From the cell containing the given text, extract its center point as [X, Y] coordinate. 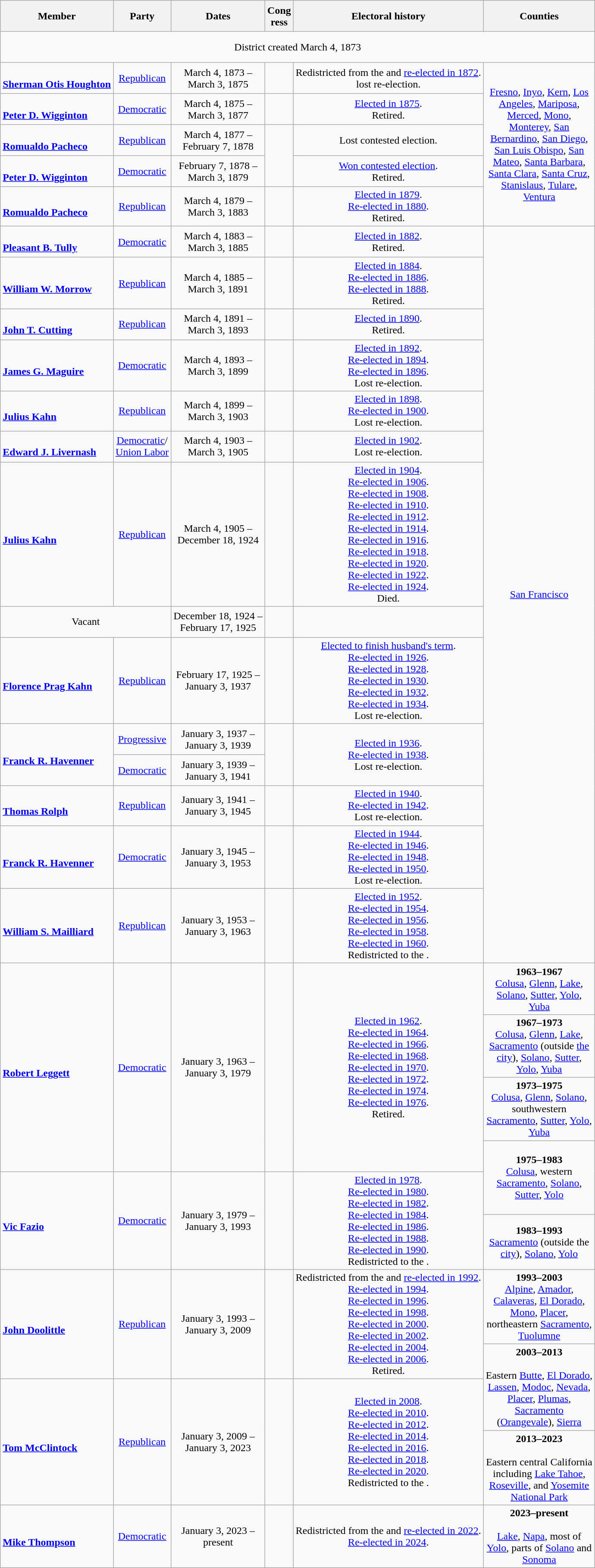
January 3, 1937 –January 3, 1939 [218, 739]
Tom McClintock [57, 1442]
1967–1973Colusa, Glenn, Lake, Sacramento (outside the city), Solano, Sutter, Yolo, Yuba [539, 1046]
John T. Cutting [57, 324]
Pleasant B. Tully [57, 242]
District created March 4, 1873 [297, 47]
Progressive [142, 739]
Counties [539, 16]
March 4, 1883 –March 3, 1885 [218, 242]
Elected in 1884.Re-elected in 1886.Re-elected in 1888.Retired. [388, 283]
March 4, 1903 –March 3, 1905 [218, 446]
1993–2003Alpine, Amador, Calaveras, El Dorado, Mono, Placer, northeastern Sacramento, Tuolumne [539, 1307]
Mike Thompson [57, 1537]
Elected in 1940.Re-elected in 1942.Lost re-election. [388, 806]
Elected in 1936.Re-elected in 1938.Lost re-election. [388, 755]
Member [57, 16]
March 4, 1877 –February 7, 1878 [218, 140]
Congress [279, 16]
March 4, 1899 –March 3, 1903 [218, 411]
Elected in 1879.Re-elected in 1880.Retired. [388, 207]
Elected to finish husband's term.Re-elected in 1926.Re-elected in 1928.Re-elected in 1930.Re-elected in 1932.Re-elected in 1934.Lost re-election. [388, 681]
2003–2013Eastern Butte, El Dorado, Lassen, Modoc, Nevada, Placer, Plumas, Sacramento (Orangevale), Sierra [539, 1387]
William W. Morrow [57, 283]
February 7, 1878 –March 3, 1879 [218, 171]
Elected in 1890.Retired. [388, 324]
Vic Fazio [57, 1220]
Dates [218, 16]
Elected in 1875.Retired. [388, 109]
William S. Mailliard [57, 925]
Lost contested election. [388, 140]
January 3, 2023 – present [218, 1537]
1983–1993Sacramento (outside the city), Solano, Yolo [539, 1242]
March 4, 1875 –March 3, 1877 [218, 109]
Elected in 1898.Re-elected in 1900.Lost re-election. [388, 411]
Edward J. Livernash [57, 446]
January 3, 2009 –January 3, 2023 [218, 1442]
Won contested election.Retired. [388, 171]
1963–1967Colusa, Glenn, Lake, Solano, Sutter, Yolo, Yuba [539, 988]
January 3, 1979 –January 3, 1993 [218, 1220]
Redistricted from the and re-elected in 1872.lost re-election. [388, 78]
January 3, 1963 –January 3, 1979 [218, 1067]
January 3, 1939 –January 3, 1941 [218, 770]
March 4, 1873 –March 3, 1875 [218, 78]
March 4, 1905 –December 18, 1924 [218, 534]
Thomas Rolph [57, 806]
March 4, 1879 –March 3, 1883 [218, 207]
Electoral history [388, 16]
1975–1983Colusa, western Sacramento, Solano, Sutter, Yolo [539, 1177]
Vacant [86, 622]
John Doolittle [57, 1324]
Elected in 1882.Retired. [388, 242]
Florence Prag Kahn [57, 681]
December 18, 1924 –February 17, 1925 [218, 622]
January 3, 1941 –January 3, 1945 [218, 806]
Democratic/Union Labor [142, 446]
Elected in 1892.Re-elected in 1894.Re-elected in 1896.Lost re-election. [388, 366]
Elected in 1902.Lost re-election. [388, 446]
James G. Maguire [57, 366]
Sherman Otis Houghton [57, 78]
2023–presentLake, Napa, most of Yolo, parts of Solano and Sonoma [539, 1537]
February 17, 1925 –January 3, 1937 [218, 681]
1973–1975Colusa, Glenn, Solano, southwestern Sacramento, Sutter, Yolo, Yuba [539, 1109]
March 4, 1885 –March 3, 1891 [218, 283]
Robert Leggett [57, 1067]
Redistricted from the and re-elected in 2022.Re-elected in 2024. [388, 1537]
March 4, 1893 –March 3, 1899 [218, 366]
Elected in 1952.Re-elected in 1954.Re-elected in 1956.Re-elected in 1958.Re-elected in 1960.Redistricted to the . [388, 925]
Elected in 1944.Re-elected in 1946.Re-elected in 1948.Re-elected in 1950.Lost re-election. [388, 857]
2013–2023Eastern central California including Lake Tahoe, Roseville, and Yosemite National Park [539, 1468]
San Francisco [539, 595]
Party [142, 16]
January 3, 1953 –January 3, 1963 [218, 925]
January 3, 1945 –January 3, 1953 [218, 857]
March 4, 1891 –March 3, 1893 [218, 324]
January 3, 1993 –January 3, 2009 [218, 1324]
